Identify which cell holds the provided text, then report its (X, Y) central coordinate. 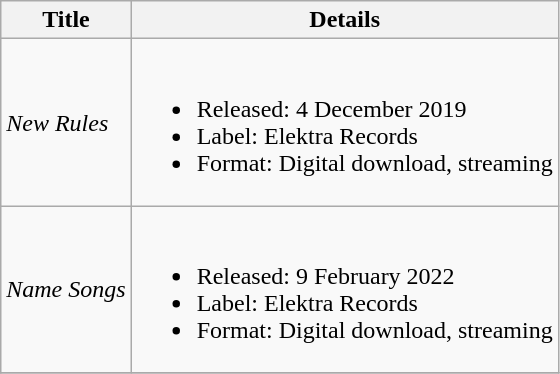
Name Songs (66, 290)
Released: 9 February 2022Label: Elektra RecordsFormat: Digital download, streaming (344, 290)
Details (344, 20)
Title (66, 20)
New Rules (66, 122)
Released: 4 December 2019Label: Elektra RecordsFormat: Digital download, streaming (344, 122)
